Return the [X, Y] coordinate for the center point of the cell that contains the specified text.  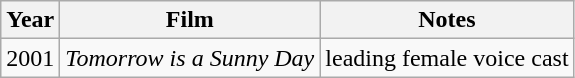
Notes [447, 20]
2001 [30, 58]
leading female voice cast [447, 58]
Year [30, 20]
Film [190, 20]
Tomorrow is a Sunny Day [190, 58]
